Detect which cell encompasses the target text, then output its (X, Y) center coordinate. 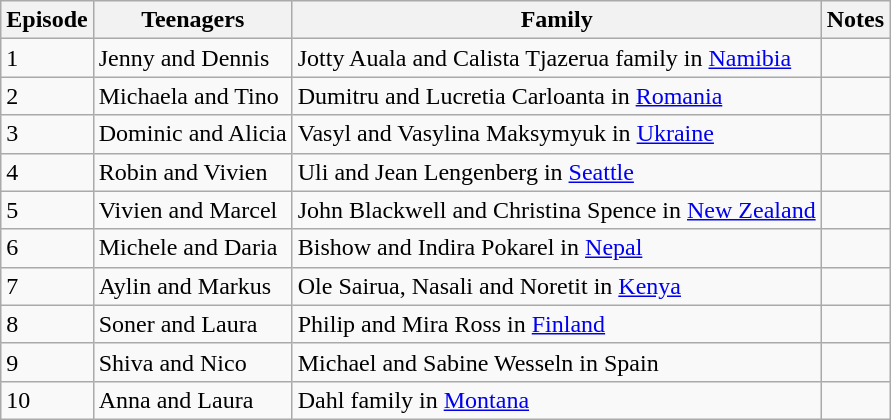
7 (47, 286)
Uli and Jean Lengenberg in Seattle (556, 172)
6 (47, 248)
Michaela and Tino (192, 96)
Robin and Vivien (192, 172)
Dumitru and Lucretia Carloanta in Romania (556, 96)
Episode (47, 20)
Dominic and Alicia (192, 134)
5 (47, 210)
Aylin and Markus (192, 286)
1 (47, 58)
Michele and Daria (192, 248)
Notes (855, 20)
Anna and Laura (192, 400)
10 (47, 400)
3 (47, 134)
Vasyl and Vasylina Maksymyuk in Ukraine (556, 134)
4 (47, 172)
Bishow and Indira Pokarel in Nepal (556, 248)
John Blackwell and Christina Spence in New Zealand (556, 210)
Philip and Mira Ross in Finland (556, 324)
Jotty Auala and Calista Tjazerua family in Namibia (556, 58)
2 (47, 96)
Vivien and Marcel (192, 210)
8 (47, 324)
Jenny and Dennis (192, 58)
Teenagers (192, 20)
Soner and Laura (192, 324)
Michael and Sabine Wesseln in Spain (556, 362)
9 (47, 362)
Ole Sairua, Nasali and Noretit in Kenya (556, 286)
Dahl family in Montana (556, 400)
Shiva and Nico (192, 362)
Family (556, 20)
